Pinpoint the cell where the given text exists, returning its [x, y] midpoint coordinate. 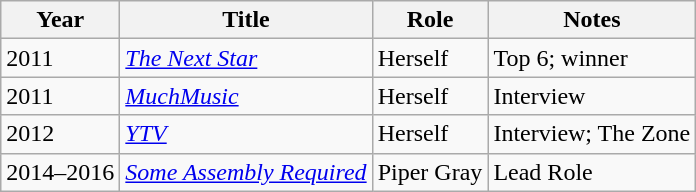
2012 [60, 134]
Interview; The Zone [592, 134]
Top 6; winner [592, 58]
Some Assembly Required [246, 172]
Piper Gray [430, 172]
The Next Star [246, 58]
Lead Role [592, 172]
2014–2016 [60, 172]
YTV [246, 134]
Title [246, 20]
Year [60, 20]
Role [430, 20]
Interview [592, 96]
Notes [592, 20]
MuchMusic [246, 96]
